Determine the (x, y) coordinate at the center of the cell enclosing the given text.  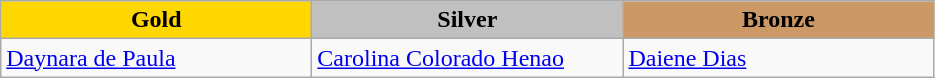
Silver (468, 20)
Gold (156, 20)
Daynara de Paula (156, 58)
Carolina Colorado Henao (468, 58)
Daiene Dias (778, 58)
Bronze (778, 20)
